Identify which cell holds the provided text, then report its (X, Y) central coordinate. 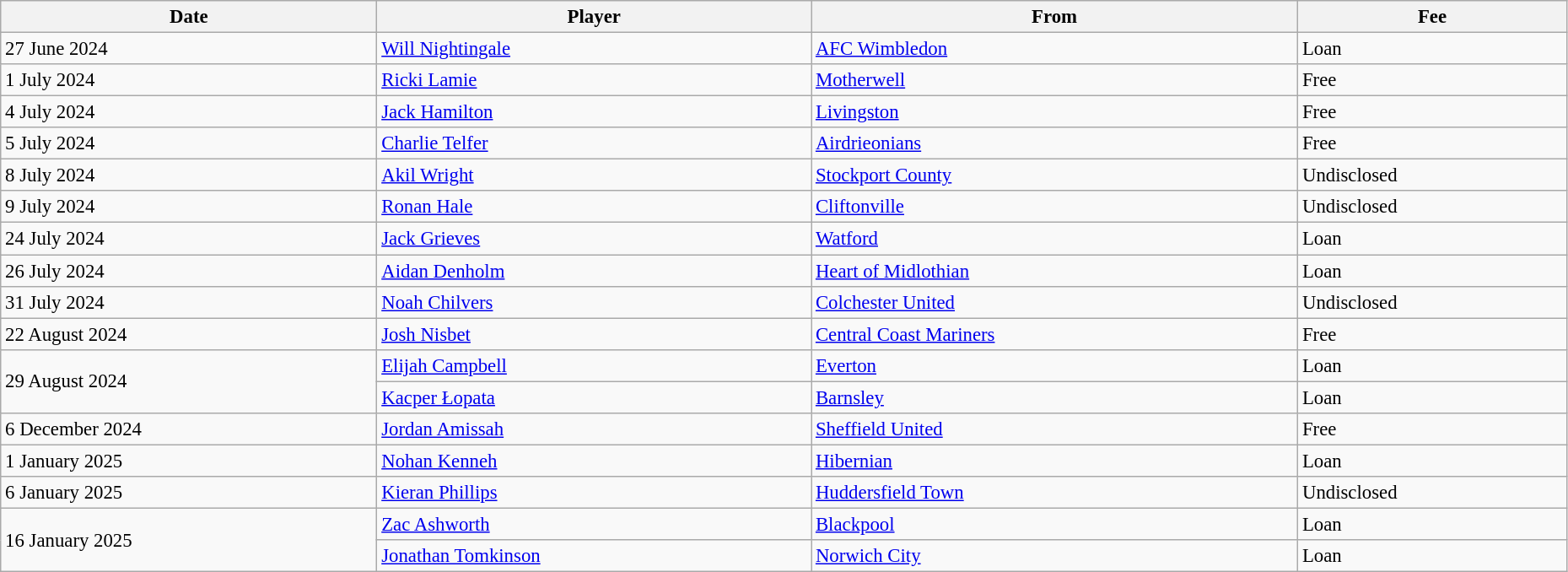
Josh Nisbet (594, 334)
Aidan Denholm (594, 271)
Huddersfield Town (1054, 493)
Kacper Łopata (594, 397)
Kieran Phillips (594, 493)
AFC Wimbledon (1054, 49)
Blackpool (1054, 524)
Jordan Amissah (594, 429)
22 August 2024 (189, 334)
Norwich City (1054, 556)
Ricki Lamie (594, 80)
24 July 2024 (189, 239)
Jack Hamilton (594, 112)
Everton (1054, 365)
Jonathan Tomkinson (594, 556)
1 July 2024 (189, 80)
Motherwell (1054, 80)
5 July 2024 (189, 143)
Barnsley (1054, 397)
From (1054, 17)
6 December 2024 (189, 429)
Sheffield United (1054, 429)
Jack Grieves (594, 239)
Nohan Kenneh (594, 461)
Colchester United (1054, 302)
4 July 2024 (189, 112)
27 June 2024 (189, 49)
Cliftonville (1054, 207)
Livingston (1054, 112)
8 July 2024 (189, 175)
16 January 2025 (189, 540)
Airdrieonians (1054, 143)
Akil Wright (594, 175)
Heart of Midlothian (1054, 271)
Central Coast Mariners (1054, 334)
Noah Chilvers (594, 302)
Date (189, 17)
Elijah Campbell (594, 365)
29 August 2024 (189, 381)
Stockport County (1054, 175)
31 July 2024 (189, 302)
Hibernian (1054, 461)
6 January 2025 (189, 493)
26 July 2024 (189, 271)
9 July 2024 (189, 207)
Watford (1054, 239)
Charlie Telfer (594, 143)
Ronan Hale (594, 207)
Fee (1432, 17)
Zac Ashworth (594, 524)
1 January 2025 (189, 461)
Player (594, 17)
Will Nightingale (594, 49)
